Determine the (x, y) coordinate at the center of the cell enclosing the given text.  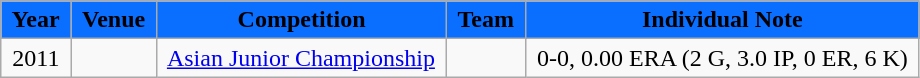
Competition (302, 20)
Individual Note (723, 20)
2011 (36, 58)
Venue (114, 20)
Team (486, 20)
0-0, 0.00 ERA (2 G, 3.0 IP, 0 ER, 6 K) (723, 58)
Year (36, 20)
Asian Junior Championship (302, 58)
